Return the (X, Y) coordinate for the center point of the cell that contains the specified text.  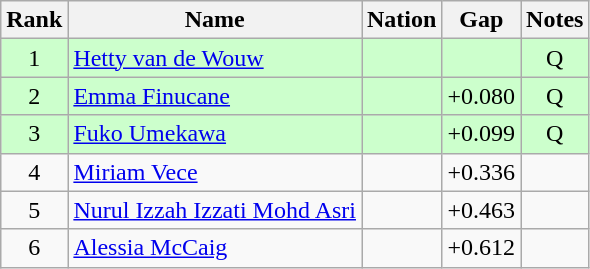
3 (34, 134)
Hetty van de Wouw (215, 58)
Nurul Izzah Izzati Mohd Asri (215, 210)
+0.463 (482, 210)
Fuko Umekawa (215, 134)
Nation (402, 20)
Rank (34, 20)
5 (34, 210)
+0.336 (482, 172)
+0.099 (482, 134)
1 (34, 58)
Gap (482, 20)
Emma Finucane (215, 96)
2 (34, 96)
Name (215, 20)
4 (34, 172)
Notes (555, 20)
6 (34, 248)
Miriam Vece (215, 172)
+0.612 (482, 248)
+0.080 (482, 96)
Alessia McCaig (215, 248)
